Determine the (X, Y) coordinate at the center of the cell enclosing the given text.  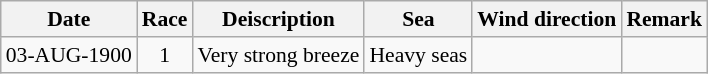
Remark (664, 19)
Date (69, 19)
Deiscription (278, 19)
Wind direction (546, 19)
1 (165, 55)
Race (165, 19)
Sea (418, 19)
Very strong breeze (278, 55)
03-AUG-1900 (69, 55)
Heavy seas (418, 55)
